Identify which cell holds the provided text, then report its [x, y] central coordinate. 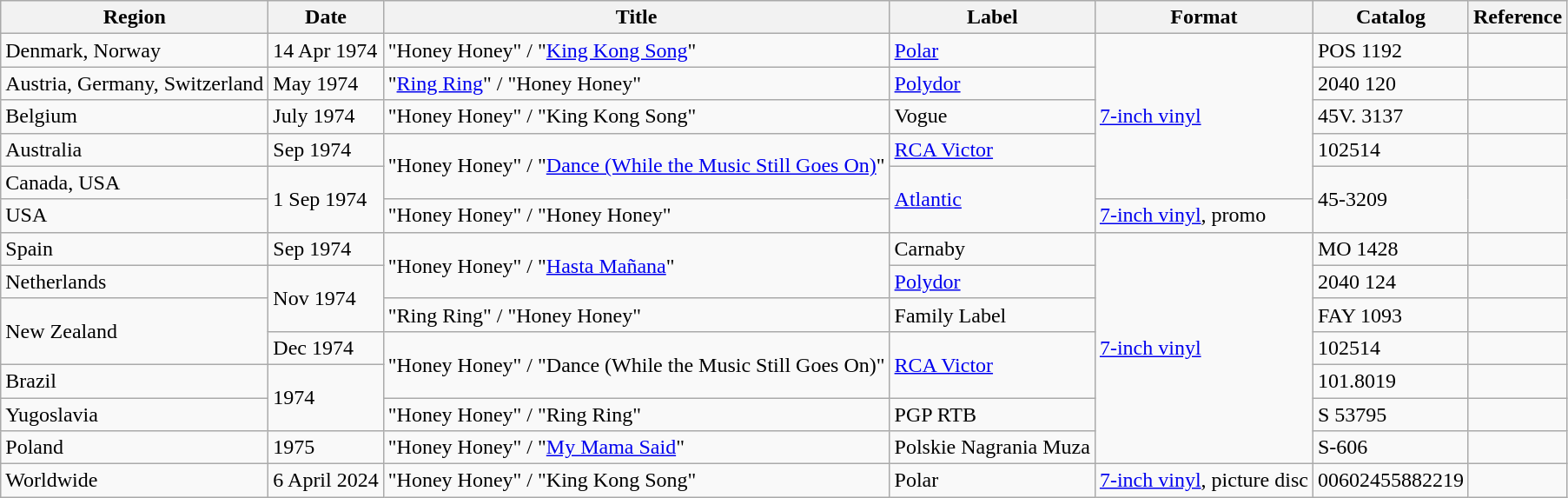
PGP RTB [992, 415]
FAY 1093 [1390, 315]
Poland [135, 448]
S-606 [1390, 448]
Label [992, 17]
7-inch vinyl, picture disc [1204, 481]
Region [135, 17]
MO 1428 [1390, 249]
Reference [1517, 17]
Yugoslavia [135, 415]
1 Sep 1974 [326, 199]
Vogue [992, 116]
1975 [326, 448]
Polskie Nagrania Muza [992, 448]
"Honey Honey" / "Hasta Mañana" [636, 265]
"Honey Honey" / "Honey Honey" [636, 216]
Brazil [135, 381]
New Zealand [135, 331]
"Honey Honey" / "My Mama Said" [636, 448]
"Honey Honey" / "Ring Ring" [636, 415]
Date [326, 17]
Denmark, Norway [135, 50]
45-3209 [1390, 199]
S 53795 [1390, 415]
USA [135, 216]
Dec 1974 [326, 348]
Worldwide [135, 481]
6 April 2024 [326, 481]
45V. 3137 [1390, 116]
Format [1204, 17]
Netherlands [135, 282]
1974 [326, 397]
Belgium [135, 116]
Nov 1974 [326, 298]
2040 120 [1390, 83]
POS 1192 [1390, 50]
Carnaby [992, 249]
14 Apr 1974 [326, 50]
2040 124 [1390, 282]
Title [636, 17]
May 1974 [326, 83]
July 1974 [326, 116]
Canada, USA [135, 183]
00602455882219 [1390, 481]
Austria, Germany, Switzerland [135, 83]
Australia [135, 149]
Catalog [1390, 17]
Spain [135, 249]
7-inch vinyl, promo [1204, 216]
101.8019 [1390, 381]
Atlantic [992, 199]
Family Label [992, 315]
